Pinpoint the cell where the given text exists, returning its (X, Y) midpoint coordinate. 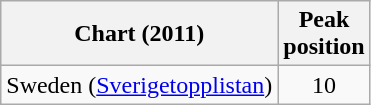
Chart (2011) (140, 34)
Peakposition (324, 34)
Sweden (Sverigetopplistan) (140, 85)
10 (324, 85)
